Pinpoint the cell where the given text exists, returning its (X, Y) midpoint coordinate. 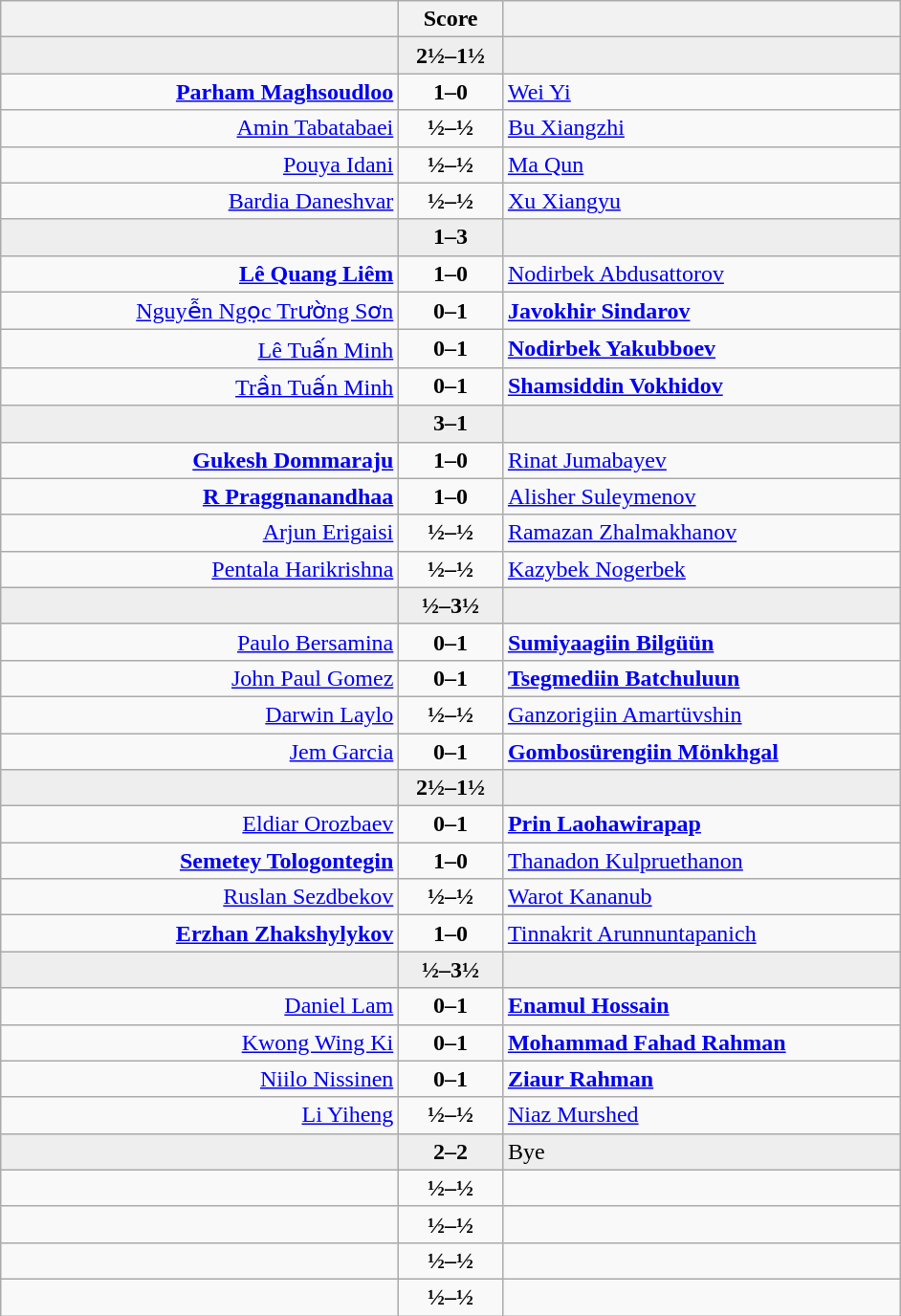
Paulo Bersamina (200, 642)
Sumiyaagiin Bilgüün (701, 642)
1–3 (451, 237)
Nodirbek Abdusattorov (701, 274)
Niilo Nissinen (200, 1079)
Jem Garcia (200, 751)
Ma Qun (701, 164)
Gombosürengiin Mönkhgal (701, 751)
3–1 (451, 424)
John Paul Gomez (200, 678)
Warot Kananub (701, 897)
Darwin Laylo (200, 714)
Mohammad Fahad Rahman (701, 1042)
Tinnakrit Arunnuntapanich (701, 933)
Prin Laohawirapap (701, 824)
Trần Tuấn Minh (200, 386)
Bye (701, 1151)
Shamsiddin Vokhidov (701, 386)
Eldiar Orozbaev (200, 824)
Tsegmediin Batchuluun (701, 678)
Gukesh Dommaraju (200, 460)
Nodirbek Yakubboev (701, 349)
Ganzorigiin Amartüvshin (701, 714)
Erzhan Zhakshylykov (200, 933)
Javokhir Sindarov (701, 311)
Kwong Wing Ki (200, 1042)
Rinat Jumabayev (701, 460)
Pentala Harikrishna (200, 569)
Alisher Suleymenov (701, 496)
Niaz Murshed (701, 1115)
Nguyễn Ngọc Trường Sơn (200, 311)
Bardia Daneshvar (200, 201)
2–2 (451, 1151)
Pouya Idani (200, 164)
Ramazan Zhalmakhanov (701, 533)
Arjun Erigaisi (200, 533)
Score (451, 19)
R Praggnanandhaa (200, 496)
Parham Maghsoudloo (200, 92)
Amin Tabatabaei (200, 128)
Thanadon Kulpruethanon (701, 861)
Wei Yi (701, 92)
Lê Tuấn Minh (200, 349)
Lê Quang Liêm (200, 274)
Daniel Lam (200, 1006)
Semetey Tologontegin (200, 861)
Ruslan Sezdbekov (200, 897)
Xu Xiangyu (701, 201)
Bu Xiangzhi (701, 128)
Enamul Hossain (701, 1006)
Ziaur Rahman (701, 1079)
Li Yiheng (200, 1115)
Kazybek Nogerbek (701, 569)
